Return the (x, y) coordinate for the center point of the cell that contains the specified text.  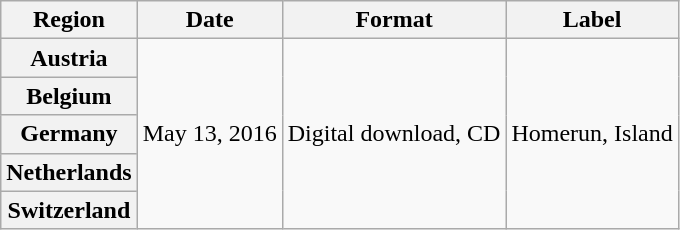
Switzerland (69, 210)
Digital download, CD (394, 134)
Belgium (69, 96)
Austria (69, 58)
Region (69, 20)
Homerun, Island (592, 134)
Date (210, 20)
May 13, 2016 (210, 134)
Netherlands (69, 172)
Format (394, 20)
Label (592, 20)
Germany (69, 134)
